Provide the (X, Y) coordinate of the cell's center where the given text is located.  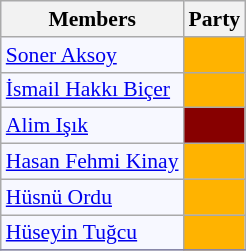
Alim Işık (92, 126)
İsmail Hakkı Biçer (92, 90)
Soner Aksoy (92, 55)
Hüsnü Ordu (92, 197)
Members (92, 19)
Hasan Fehmi Kinay (92, 162)
Hüseyin Tuğcu (92, 233)
Party (215, 19)
